Return the [X, Y] coordinate for the center point of the cell that contains the specified text.  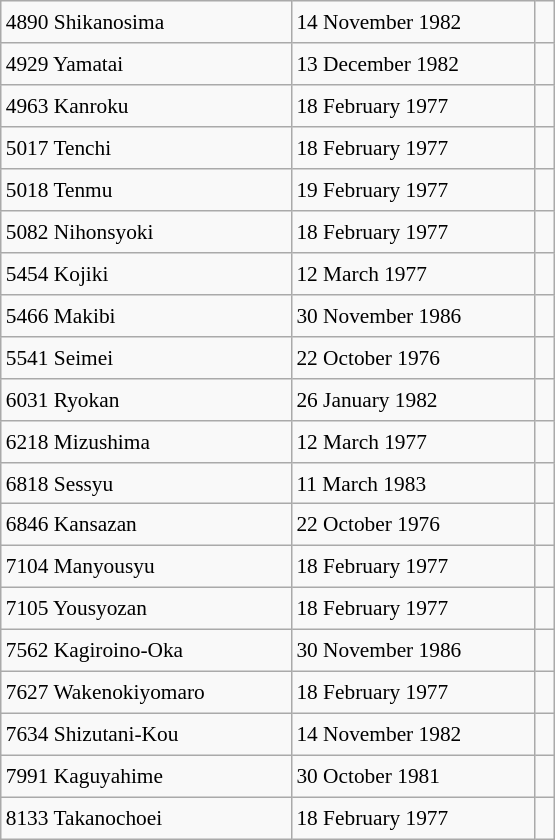
11 March 1983 [412, 483]
7562 Kagiroino-Oka [146, 651]
19 February 1977 [412, 190]
7104 Manyousyu [146, 567]
5017 Tenchi [146, 148]
5082 Nihonsyoki [146, 232]
8133 Takanochoei [146, 818]
4890 Shikanosima [146, 22]
7105 Yousyozan [146, 609]
30 October 1981 [412, 776]
5018 Tenmu [146, 190]
6846 Kansazan [146, 525]
7991 Kaguyahime [146, 776]
6818 Sessyu [146, 483]
5541 Seimei [146, 357]
6218 Mizushima [146, 441]
4929 Yamatai [146, 64]
6031 Ryokan [146, 399]
5454 Kojiki [146, 274]
4963 Kanroku [146, 106]
7634 Shizutani-Kou [146, 735]
5466 Makibi [146, 315]
26 January 1982 [412, 399]
13 December 1982 [412, 64]
7627 Wakenokiyomaro [146, 693]
